Search for the cell housing the specified text and yield its [X, Y] center coordinate. 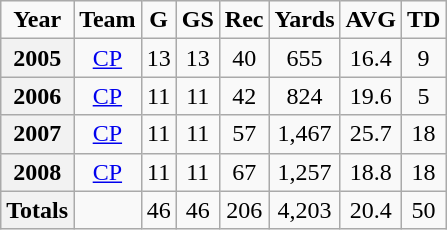
Year [38, 20]
Rec [244, 20]
25.7 [370, 134]
9 [423, 58]
GS [198, 20]
19.6 [370, 96]
Yards [304, 20]
TD [423, 20]
42 [244, 96]
40 [244, 58]
Team [108, 20]
2007 [38, 134]
16.4 [370, 58]
G [158, 20]
2008 [38, 172]
2005 [38, 58]
4,203 [304, 210]
Totals [38, 210]
824 [304, 96]
AVG [370, 20]
5 [423, 96]
20.4 [370, 210]
206 [244, 210]
2006 [38, 96]
67 [244, 172]
655 [304, 58]
1,467 [304, 134]
57 [244, 134]
1,257 [304, 172]
50 [423, 210]
18.8 [370, 172]
